For the text-containing cell, return its midpoint in (x, y) coordinate format. 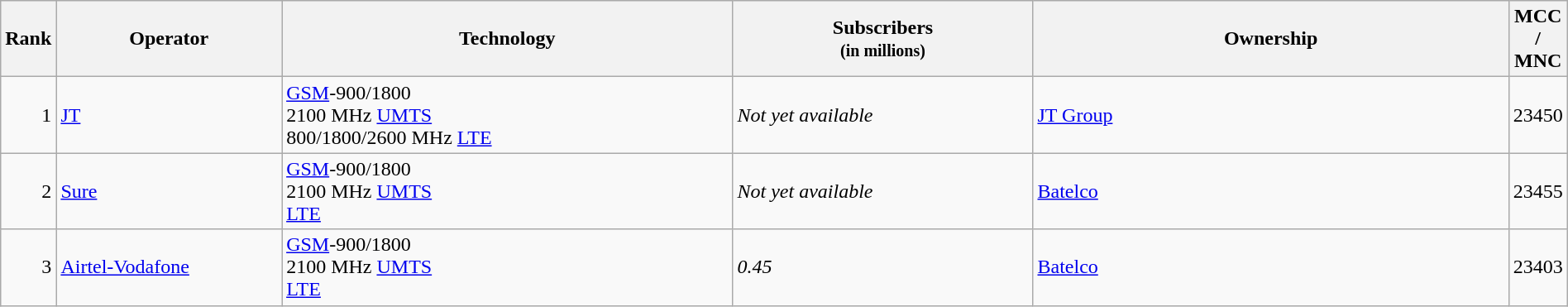
Rank (28, 39)
Ownership (1270, 39)
JT (169, 115)
Airtel-Vodafone (169, 267)
Operator (169, 39)
JT Group (1270, 115)
0.45 (883, 267)
GSM-900/18002100 MHz UMTS 800/1800/2600 MHz LTE (508, 115)
Sure (169, 191)
2 (28, 191)
23450 (1538, 115)
Technology (508, 39)
1 (28, 115)
23403 (1538, 267)
23455 (1538, 191)
MCC / MNC (1538, 39)
Subscribers(in millions) (883, 39)
3 (28, 267)
